For the text-containing cell, return its midpoint in [x, y] coordinate format. 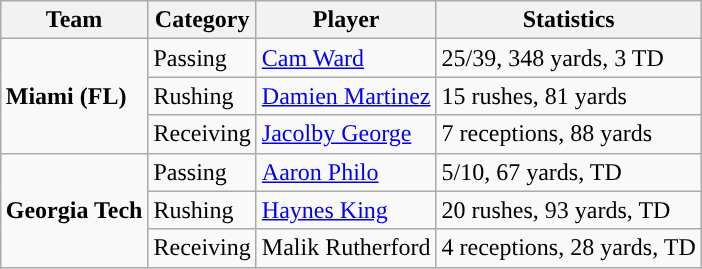
Haynes King [346, 210]
15 rushes, 81 yards [568, 96]
Malik Rutherford [346, 248]
Aaron Philo [346, 172]
Miami (FL) [74, 96]
Georgia Tech [74, 210]
Statistics [568, 20]
Team [74, 20]
5/10, 67 yards, TD [568, 172]
25/39, 348 yards, 3 TD [568, 58]
Player [346, 20]
Cam Ward [346, 58]
7 receptions, 88 yards [568, 134]
20 rushes, 93 yards, TD [568, 210]
Damien Martinez [346, 96]
4 receptions, 28 yards, TD [568, 248]
Jacolby George [346, 134]
Category [202, 20]
